Extract the (X, Y) coordinate from the center of the cell holding the provided text.  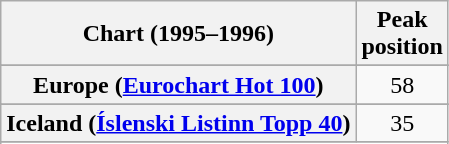
Europe (Eurochart Hot 100) (178, 85)
Peakposition (402, 34)
Iceland (Íslenski Listinn Topp 40) (178, 123)
58 (402, 85)
Chart (1995–1996) (178, 34)
35 (402, 123)
